Scan for the cell matching the given text and deliver its (X, Y) coordinate at center. 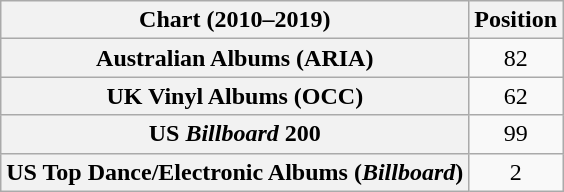
US Billboard 200 (235, 134)
62 (516, 96)
82 (516, 58)
2 (516, 172)
US Top Dance/Electronic Albums (Billboard) (235, 172)
Position (516, 20)
UK Vinyl Albums (OCC) (235, 96)
99 (516, 134)
Chart (2010–2019) (235, 20)
Australian Albums (ARIA) (235, 58)
